Provide the [X, Y] coordinate of the cell's center where the given text is located.  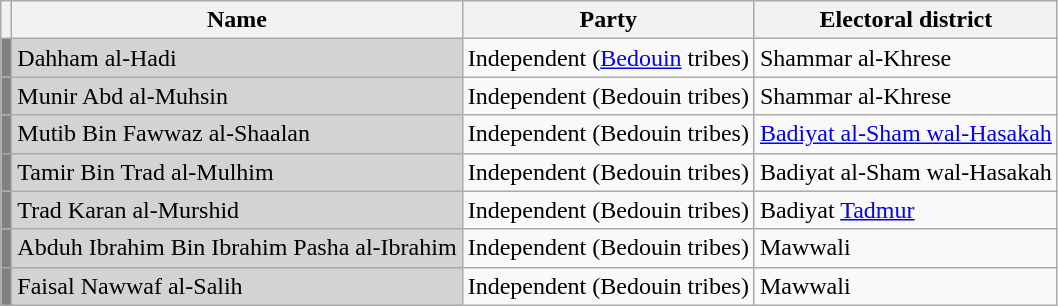
Badiyat Tadmur [906, 210]
Dahham al-Hadi [237, 58]
Party [608, 20]
Munir Abd al-Muhsin [237, 96]
Electoral district [906, 20]
Tamir Bin Trad al-Mulhim [237, 172]
Trad Karan al-Murshid [237, 210]
Name [237, 20]
Mutib Bin Fawwaz al-Shaalan [237, 134]
Faisal Nawwaf al-Salih [237, 286]
Abduh Ibrahim Bin Ibrahim Pasha al-Ibrahim [237, 248]
